For the text-containing cell, return its midpoint in [x, y] coordinate format. 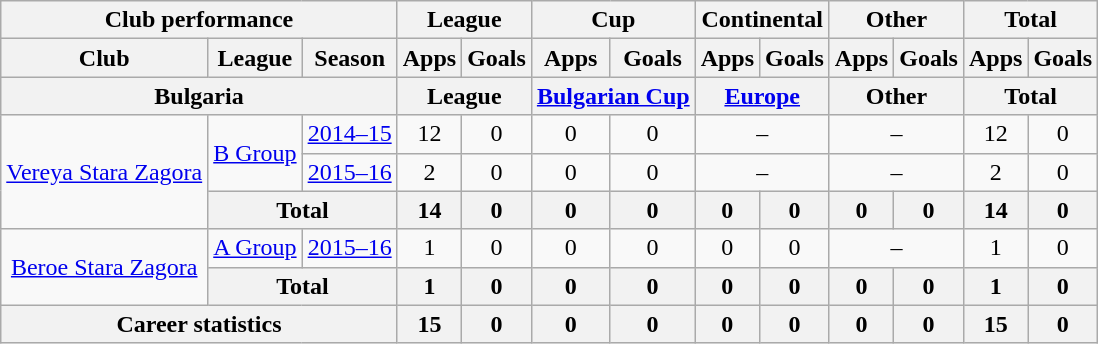
Club performance [199, 20]
Cup [613, 20]
Vereya Stara Zagora [104, 172]
Bulgaria [199, 96]
Season [350, 58]
Club [104, 58]
Europe [762, 96]
Bulgarian Cup [613, 96]
B Group [255, 153]
Continental [762, 20]
A Group [255, 248]
Beroe Stara Zagora [104, 267]
2014–15 [350, 134]
Career statistics [199, 324]
